Identify which cell holds the provided text, then report its [x, y] central coordinate. 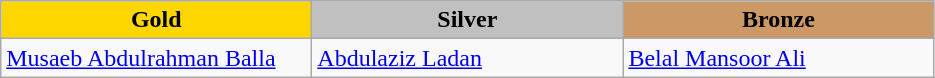
Musaeb Abdulrahman Balla [156, 58]
Silver [468, 20]
Gold [156, 20]
Abdulaziz Ladan [468, 58]
Belal Mansoor Ali [778, 58]
Bronze [778, 20]
